Pinpoint the cell where the given text exists, returning its (x, y) midpoint coordinate. 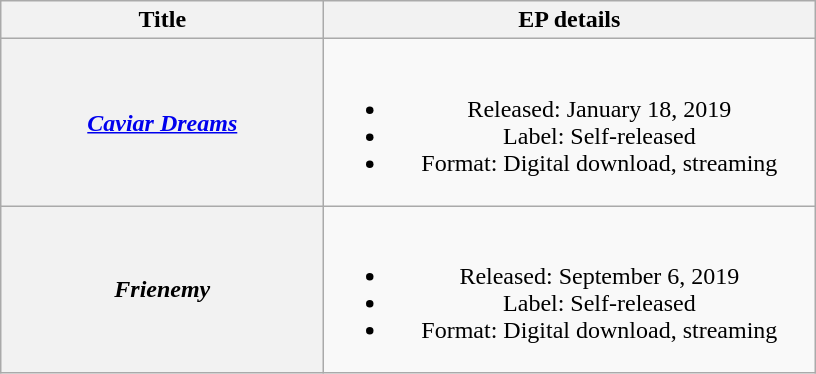
Released: January 18, 2019Label: Self-releasedFormat: Digital download, streaming (570, 122)
EP details (570, 20)
Released: September 6, 2019Label: Self-releasedFormat: Digital download, streaming (570, 290)
Title (162, 20)
Caviar Dreams (162, 122)
Frienemy (162, 290)
